Pinpoint the cell where the given text exists, returning its (x, y) midpoint coordinate. 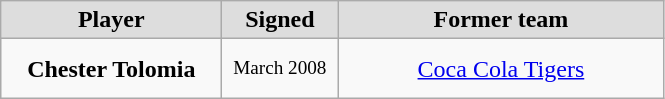
Signed (280, 20)
March 2008 (280, 69)
Player (112, 20)
Coca Cola Tigers (501, 69)
Chester Tolomia (112, 69)
Former team (501, 20)
